Return (X, Y) of the center of cell containing provided text 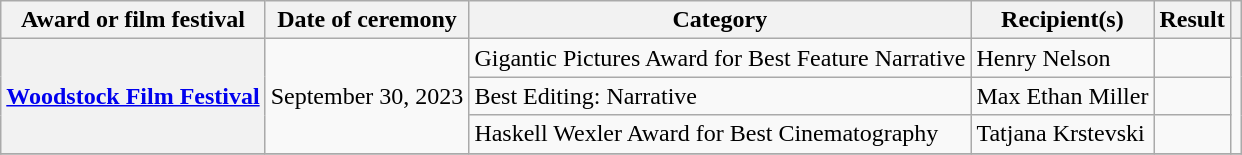
Result (1192, 20)
Award or film festival (133, 20)
Best Editing: Narrative (720, 96)
Category (720, 20)
Woodstock Film Festival (133, 96)
Gigantic Pictures Award for Best Feature Narrative (720, 58)
Max Ethan Miller (1062, 96)
Haskell Wexler Award for Best Cinematography (720, 134)
Date of ceremony (367, 20)
Recipient(s) (1062, 20)
September 30, 2023 (367, 96)
Tatjana Krstevski (1062, 134)
Henry Nelson (1062, 58)
